Locate the cell with the specified text and output its [X, Y] center coordinate. 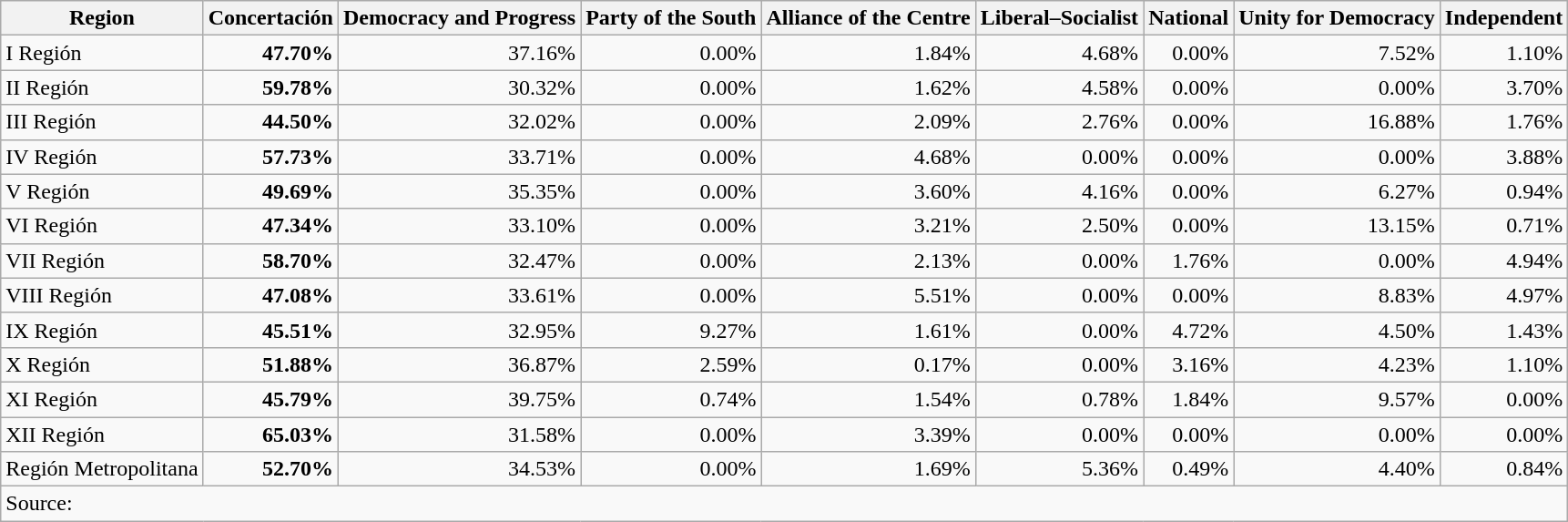
Liberal–Socialist [1059, 18]
XII Región [102, 435]
4.50% [1337, 330]
0.94% [1503, 191]
3.88% [1503, 157]
34.53% [459, 469]
37.16% [459, 53]
3.21% [869, 226]
33.10% [459, 226]
1.61% [869, 330]
II Región [102, 87]
8.83% [1337, 295]
VIII Región [102, 295]
32.95% [459, 330]
39.75% [459, 399]
4.72% [1189, 330]
30.32% [459, 87]
2.09% [869, 122]
47.34% [270, 226]
35.35% [459, 191]
2.13% [869, 261]
1.54% [869, 399]
6.27% [1337, 191]
Concertación [270, 18]
36.87% [459, 364]
32.02% [459, 122]
9.27% [671, 330]
0.49% [1189, 469]
5.36% [1059, 469]
Democracy and Progress [459, 18]
31.58% [459, 435]
49.69% [270, 191]
3.70% [1503, 87]
III Región [102, 122]
0.78% [1059, 399]
Party of the South [671, 18]
0.17% [869, 364]
3.39% [869, 435]
Alliance of the Centre [869, 18]
3.16% [1189, 364]
32.47% [459, 261]
59.78% [270, 87]
Unity for Democracy [1337, 18]
X Región [102, 364]
VII Región [102, 261]
4.97% [1503, 295]
33.61% [459, 295]
58.70% [270, 261]
V Región [102, 191]
0.71% [1503, 226]
16.88% [1337, 122]
2.76% [1059, 122]
Source: [785, 504]
IX Región [102, 330]
4.40% [1337, 469]
5.51% [869, 295]
IV Región [102, 157]
7.52% [1337, 53]
VI Región [102, 226]
1.43% [1503, 330]
0.84% [1503, 469]
0.74% [671, 399]
I Región [102, 53]
1.62% [869, 87]
2.59% [671, 364]
44.50% [270, 122]
57.73% [270, 157]
45.51% [270, 330]
9.57% [1337, 399]
47.08% [270, 295]
33.71% [459, 157]
13.15% [1337, 226]
1.69% [869, 469]
4.23% [1337, 364]
45.79% [270, 399]
65.03% [270, 435]
3.60% [869, 191]
4.58% [1059, 87]
4.94% [1503, 261]
National [1189, 18]
XI Región [102, 399]
2.50% [1059, 226]
Independent [1503, 18]
4.16% [1059, 191]
47.70% [270, 53]
52.70% [270, 469]
Region [102, 18]
Región Metropolitana [102, 469]
51.88% [270, 364]
